Scan for the cell matching the given text and deliver its (X, Y) coordinate at center. 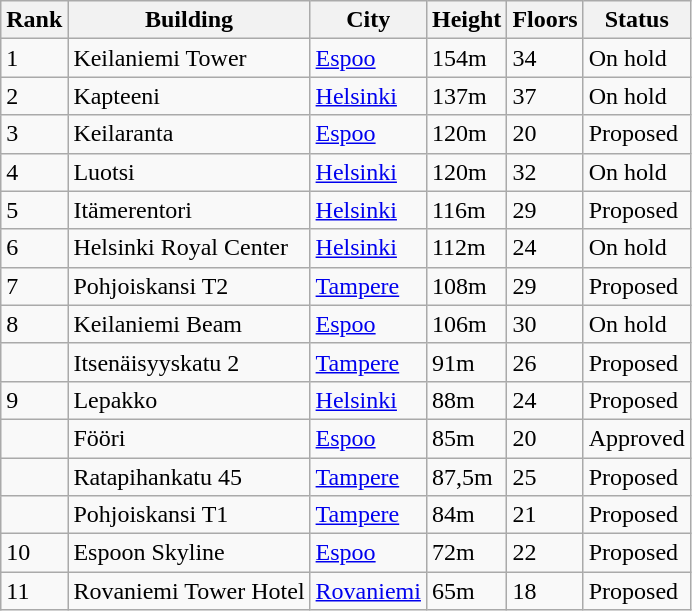
11 (34, 591)
108m (466, 286)
Ratapihankatu 45 (189, 477)
22 (545, 553)
87,5m (466, 477)
Approved (636, 438)
32 (545, 172)
Itsenäisyyskatu 2 (189, 362)
Helsinki Royal Center (189, 248)
84m (466, 515)
10 (34, 553)
30 (545, 324)
88m (466, 400)
Pohjoiskansi T2 (189, 286)
Lepakko (189, 400)
Floors (545, 20)
91m (466, 362)
25 (545, 477)
34 (545, 58)
18 (545, 591)
116m (466, 210)
85m (466, 438)
106m (466, 324)
Espoon Skyline (189, 553)
Luotsi (189, 172)
Keilaniemi Tower (189, 58)
Itämerentori (189, 210)
72m (466, 553)
Status (636, 20)
26 (545, 362)
Rovaniemi (368, 591)
21 (545, 515)
9 (34, 400)
2 (34, 96)
Rovaniemi Tower Hotel (189, 591)
8 (34, 324)
Fööri (189, 438)
137m (466, 96)
154m (466, 58)
37 (545, 96)
Keilaranta (189, 134)
Height (466, 20)
112m (466, 248)
1 (34, 58)
4 (34, 172)
Rank (34, 20)
Kapteeni (189, 96)
65m (466, 591)
6 (34, 248)
Pohjoiskansi T1 (189, 515)
Keilaniemi Beam (189, 324)
5 (34, 210)
7 (34, 286)
Building (189, 20)
City (368, 20)
3 (34, 134)
